Return (x, y) of the center of cell containing provided text 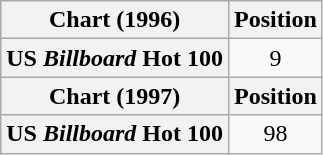
9 (276, 58)
Chart (1996) (115, 20)
Chart (1997) (115, 96)
98 (276, 134)
